For the text-containing cell, return its midpoint in (x, y) coordinate format. 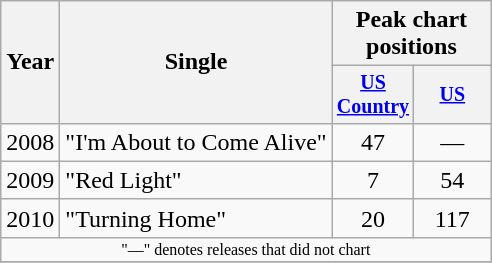
2010 (30, 218)
Year (30, 62)
20 (373, 218)
54 (452, 180)
"I'm About to Come Alive" (196, 142)
"—" denotes releases that did not chart (246, 249)
Single (196, 62)
7 (373, 180)
— (452, 142)
"Red Light" (196, 180)
2009 (30, 180)
2008 (30, 142)
US Country (373, 94)
"Turning Home" (196, 218)
Peak chartpositions (412, 34)
US (452, 94)
47 (373, 142)
117 (452, 218)
